Provide the (x, y) coordinate of the cell's center where the given text is located.  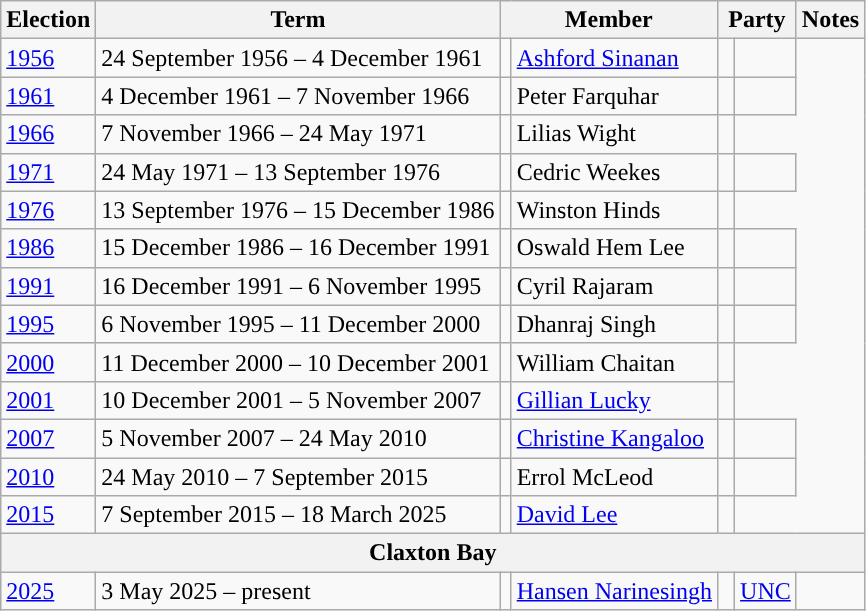
1971 (48, 172)
Dhanraj Singh (614, 324)
Hansen Narinesingh (614, 591)
1976 (48, 210)
7 September 2015 – 18 March 2025 (298, 515)
2000 (48, 362)
10 December 2001 – 5 November 2007 (298, 400)
Party (758, 20)
2025 (48, 591)
Winston Hinds (614, 210)
Christine Kangaloo (614, 438)
Term (298, 20)
1966 (48, 134)
3 May 2025 – present (298, 591)
UNC (766, 591)
William Chaitan (614, 362)
Cyril Rajaram (614, 286)
16 December 1991 – 6 November 1995 (298, 286)
Peter Farquhar (614, 96)
1961 (48, 96)
Election (48, 20)
Notes (830, 20)
2007 (48, 438)
Claxton Bay (433, 553)
Ashford Sinanan (614, 58)
2001 (48, 400)
1986 (48, 248)
24 May 2010 – 7 September 2015 (298, 477)
David Lee (614, 515)
15 December 1986 – 16 December 1991 (298, 248)
Errol McLeod (614, 477)
Cedric Weekes (614, 172)
Lilias Wight (614, 134)
Member (608, 20)
7 November 1966 – 24 May 1971 (298, 134)
1995 (48, 324)
4 December 1961 – 7 November 1966 (298, 96)
2015 (48, 515)
11 December 2000 – 10 December 2001 (298, 362)
24 May 1971 – 13 September 1976 (298, 172)
5 November 2007 – 24 May 2010 (298, 438)
13 September 1976 – 15 December 1986 (298, 210)
6 November 1995 – 11 December 2000 (298, 324)
2010 (48, 477)
24 September 1956 – 4 December 1961 (298, 58)
1956 (48, 58)
Oswald Hem Lee (614, 248)
Gillian Lucky (614, 400)
1991 (48, 286)
